Determine the [x, y] coordinate at the center of the cell enclosing the given text.  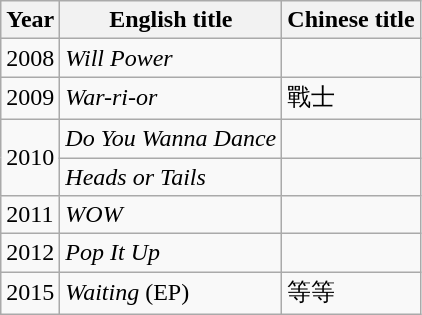
Pop It Up [171, 253]
Heads or Tails [171, 177]
War-ri-or [171, 98]
2011 [30, 215]
Do You Wanna Dance [171, 138]
Chinese title [351, 20]
2015 [30, 294]
Year [30, 20]
戰士 [351, 98]
2010 [30, 157]
English title [171, 20]
2012 [30, 253]
2008 [30, 58]
Waiting (EP) [171, 294]
等等 [351, 294]
WOW [171, 215]
Will Power [171, 58]
2009 [30, 98]
